Output the (X, Y) coordinate of the center of the cell containing the given text.  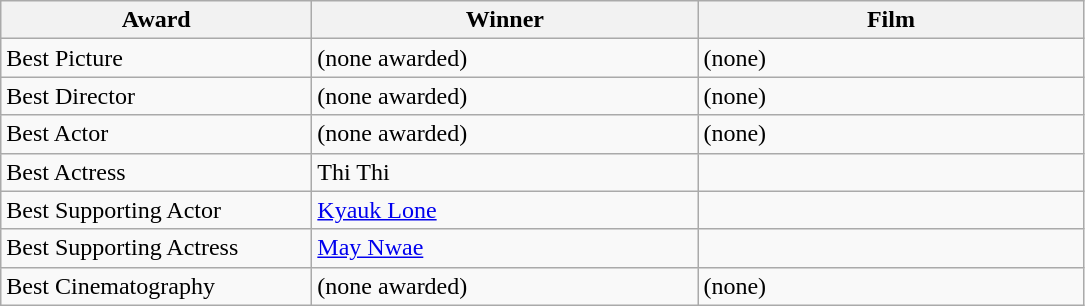
Best Director (156, 96)
Best Supporting Actress (156, 248)
Winner (505, 20)
Best Actress (156, 172)
Best Supporting Actor (156, 210)
Kyauk Lone (505, 210)
Best Picture (156, 58)
Best Cinematography (156, 286)
Film (891, 20)
Award (156, 20)
Best Actor (156, 134)
May Nwae (505, 248)
Thi Thi (505, 172)
